Find where the given text appears and provide that cell's center as (X, Y) coordinate. 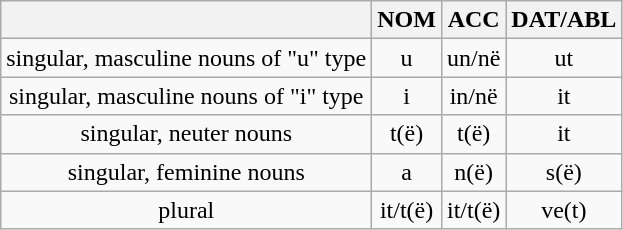
ACC (473, 20)
u (407, 58)
s(ë) (564, 172)
plural (186, 210)
in/në (473, 96)
singular, masculine nouns of "u" type (186, 58)
singular, masculine nouns of "i" type (186, 96)
n(ë) (473, 172)
NOM (407, 20)
i (407, 96)
DAT/ABL (564, 20)
a (407, 172)
singular, neuter nouns (186, 134)
singular, feminine nouns (186, 172)
ve(t) (564, 210)
ut (564, 58)
un/në (473, 58)
